Search for the cell housing the specified text and yield its [x, y] center coordinate. 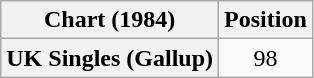
98 [266, 58]
Chart (1984) [110, 20]
Position [266, 20]
UK Singles (Gallup) [110, 58]
